Return [X, Y] of the center of cell containing provided text 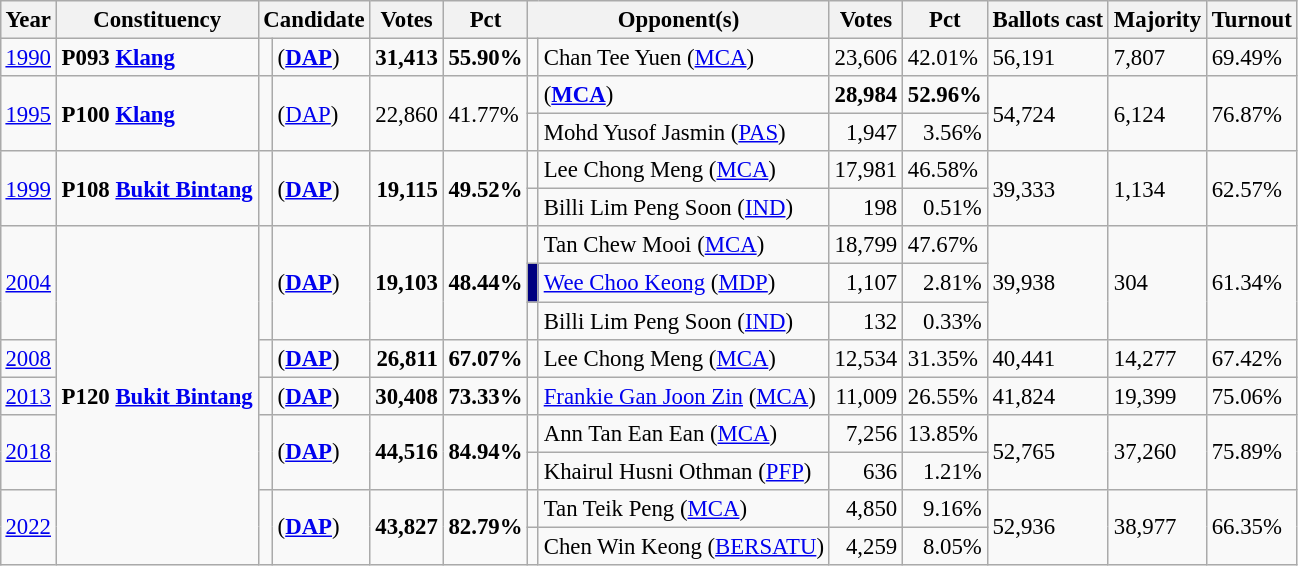
Mohd Yusof Jasmin (PAS) [684, 133]
Wee Choo Keong (MDP) [684, 283]
22,860 [406, 114]
3.56% [946, 133]
41,824 [1048, 396]
19,103 [406, 282]
0.51% [946, 208]
P100 Klang [157, 114]
P120 Bukit Bintang [157, 395]
67.42% [1252, 358]
2018 [28, 452]
11,009 [866, 396]
39,938 [1048, 282]
0.33% [946, 321]
Khairul Husni Othman (PFP) [684, 471]
18,799 [866, 245]
44,516 [406, 452]
6,124 [1157, 114]
Opponent(s) [678, 20]
48.44% [486, 282]
132 [866, 321]
31,413 [406, 57]
66.35% [1252, 526]
(MCA) [684, 95]
19,399 [1157, 396]
1.21% [946, 471]
12,534 [866, 358]
Frankie Gan Joon Zin (MCA) [684, 396]
Majority [1157, 20]
Ann Tan Ean Ean (MCA) [684, 433]
61.34% [1252, 282]
7,807 [1157, 57]
198 [866, 208]
4,850 [866, 508]
19,115 [406, 188]
42.01% [946, 57]
Tan Chew Mooi (MCA) [684, 245]
Year [28, 20]
2.81% [946, 283]
31.35% [946, 358]
Turnout [1252, 20]
2013 [28, 396]
75.06% [1252, 396]
54,724 [1048, 114]
26,811 [406, 358]
1,134 [1157, 188]
1,947 [866, 133]
69.49% [1252, 57]
23,606 [866, 57]
52,765 [1048, 452]
73.33% [486, 396]
4,259 [866, 546]
1990 [28, 57]
7,256 [866, 433]
636 [866, 471]
2004 [28, 282]
49.52% [486, 188]
Chen Win Keong (BERSATU) [684, 546]
62.57% [1252, 188]
67.07% [486, 358]
1,107 [866, 283]
46.58% [946, 170]
84.94% [486, 452]
37,260 [1157, 452]
38,977 [1157, 526]
Candidate [314, 20]
75.89% [1252, 452]
82.79% [486, 526]
304 [1157, 282]
47.67% [946, 245]
Chan Tee Yuen (MCA) [684, 57]
P108 Bukit Bintang [157, 188]
28,984 [866, 95]
52,936 [1048, 526]
41.77% [486, 114]
43,827 [406, 526]
1995 [28, 114]
30,408 [406, 396]
56,191 [1048, 57]
1999 [28, 188]
26.55% [946, 396]
14,277 [1157, 358]
17,981 [866, 170]
40,441 [1048, 358]
8.05% [946, 546]
13.85% [946, 433]
P093 Klang [157, 57]
2022 [28, 526]
Ballots cast [1048, 20]
76.87% [1252, 114]
39,333 [1048, 188]
Tan Teik Peng (MCA) [684, 508]
9.16% [946, 508]
2008 [28, 358]
Constituency [157, 20]
55.90% [486, 57]
52.96% [946, 95]
